Determine the [X, Y] coordinate at the center of the cell enclosing the given text.  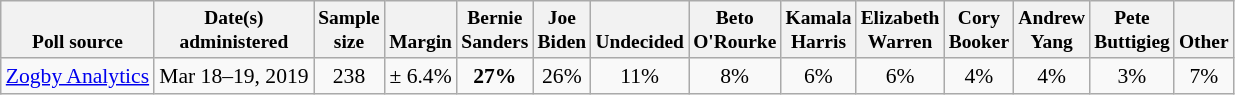
Zogby Analytics [78, 76]
27% [495, 76]
26% [562, 76]
11% [640, 76]
Margin [420, 30]
3% [1132, 76]
7% [1204, 76]
238 [350, 76]
Other [1204, 30]
AndrewYang [1052, 30]
± 6.4% [420, 76]
BetoO'Rourke [735, 30]
Mar 18–19, 2019 [234, 76]
KamalaHarris [818, 30]
ElizabethWarren [900, 30]
8% [735, 76]
PeteButtigieg [1132, 30]
BernieSanders [495, 30]
JoeBiden [562, 30]
Date(s)administered [234, 30]
Poll source [78, 30]
Undecided [640, 30]
Samplesize [350, 30]
CoryBooker [979, 30]
